Determine the (X, Y) coordinate at the center of the cell enclosing the given text.  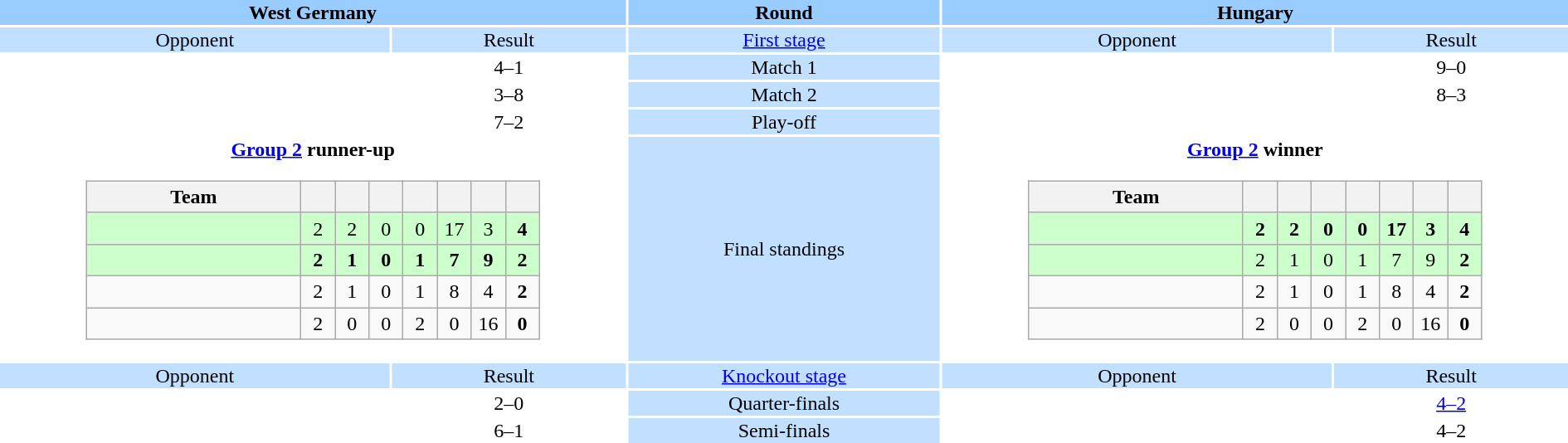
9–0 (1451, 67)
2–0 (509, 403)
Final standings (784, 249)
Play-off (784, 122)
4–1 (509, 67)
Quarter-finals (784, 403)
8–3 (1451, 95)
Semi-finals (784, 431)
First stage (784, 40)
Knockout stage (784, 376)
Group 2 winner Team 2 2 0 0 17 3 4 2 1 0 1 7 9 2 2 1 0 1 8 4 2 2 0 0 2 0 16 0 (1255, 249)
Round (784, 12)
Hungary (1255, 12)
Match 2 (784, 95)
Group 2 runner-up Team 2 2 0 0 17 3 4 2 1 0 1 7 9 2 2 1 0 1 8 4 2 2 0 0 2 0 16 0 (313, 249)
6–1 (509, 431)
7–2 (509, 122)
3–8 (509, 95)
West Germany (313, 12)
Match 1 (784, 67)
